Return the (X, Y) coordinate for the center point of the cell that contains the specified text.  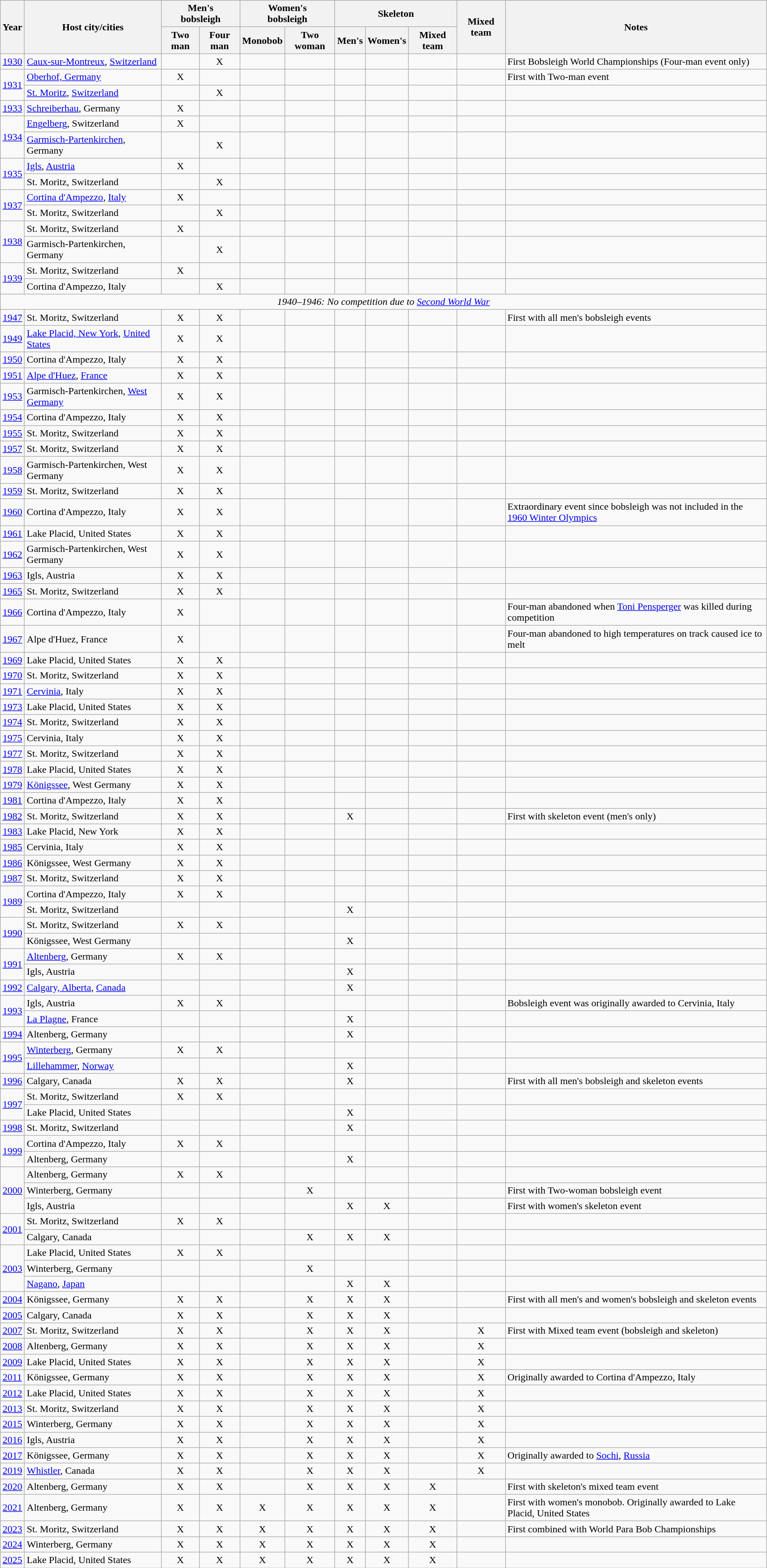
1933 (12, 108)
First combined with World Para Bob Championships (636, 1529)
1931 (12, 85)
2023 (12, 1529)
First with Two-man event (636, 77)
La Plagne, France (93, 1019)
First with women's monobob. Originally awarded to Lake Placid, United States (636, 1508)
1987 (12, 878)
Four man (220, 40)
2025 (12, 1560)
1989 (12, 902)
1947 (12, 318)
2021 (12, 1508)
First with all men's and women's bobsleigh and skeleton events (636, 1299)
1930 (12, 61)
1957 (12, 449)
First with women's skeleton event (636, 1206)
Year (12, 27)
Two man (180, 40)
1986 (12, 863)
1960 (12, 512)
2008 (12, 1346)
First with all men's bobsleigh and skeleton events (636, 1081)
1990 (12, 933)
First with all men's bobsleigh events (636, 318)
1979 (12, 785)
Bobsleigh event was originally awarded to Cervinia, Italy (636, 1003)
1954 (12, 418)
Four-man abandoned to high temperatures on track caused ice to melt (636, 639)
Originally awarded to Sochi, Russia (636, 1455)
1992 (12, 987)
2013 (12, 1409)
First Bobsleigh World Championships (Four-man event only) (636, 61)
2001 (12, 1229)
First with skeleton's mixed team event (636, 1486)
1981 (12, 800)
2000 (12, 1190)
2011 (12, 1377)
1950 (12, 360)
1965 (12, 591)
1999 (12, 1151)
Two woman (310, 40)
Four-man abandoned when Toni Pensperger was killed during competition (636, 612)
1935 (12, 174)
2015 (12, 1424)
1983 (12, 832)
2012 (12, 1393)
2004 (12, 1299)
1937 (12, 205)
1967 (12, 639)
Monobob (263, 40)
1951 (12, 375)
2020 (12, 1486)
1953 (12, 397)
1938 (12, 242)
Lake Placid, New York, United States (93, 338)
Schreiberhau, Germany (93, 108)
1958 (12, 470)
1962 (12, 555)
Host city/cities (93, 27)
Men's bobsleigh (201, 14)
1973 (12, 707)
Men's (350, 40)
1934 (12, 137)
Notes (636, 27)
Nagano, Japan (93, 1284)
1997 (12, 1105)
Women's (387, 40)
1949 (12, 338)
1996 (12, 1081)
Extraordinary event since bobsleigh was not included in the 1960 Winter Olympics (636, 512)
1963 (12, 576)
Skeleton (396, 14)
Caux-sur-Montreux, Switzerland (93, 61)
1974 (12, 722)
Lillehammer, Norway (93, 1066)
2024 (12, 1544)
2019 (12, 1471)
2003 (12, 1268)
1940–1946: No competition due to Second World War (383, 302)
1993 (12, 1011)
1994 (12, 1034)
1998 (12, 1128)
2017 (12, 1455)
1970 (12, 676)
2009 (12, 1362)
Whistler, Canada (93, 1471)
Lake Placid, New York (93, 832)
2016 (12, 1440)
1971 (12, 691)
1961 (12, 533)
2005 (12, 1315)
1991 (12, 964)
1995 (12, 1057)
First with Two-woman bobsleigh event (636, 1190)
Calgary, Alberta, Canada (93, 987)
First with skeleton event (men's only) (636, 816)
1969 (12, 660)
1955 (12, 433)
2007 (12, 1331)
First with Mixed team event (bobsleigh and skeleton) (636, 1331)
Engelberg, Switzerland (93, 124)
1959 (12, 491)
1978 (12, 769)
Women's bobsleigh (288, 14)
1977 (12, 753)
Oberhof, Germany (93, 77)
Originally awarded to Cortina d'Ampezzo, Italy (636, 1377)
1985 (12, 847)
1975 (12, 738)
1982 (12, 816)
1966 (12, 612)
1939 (12, 279)
